Extract the [x, y] coordinate from the center of the cell holding the provided text.  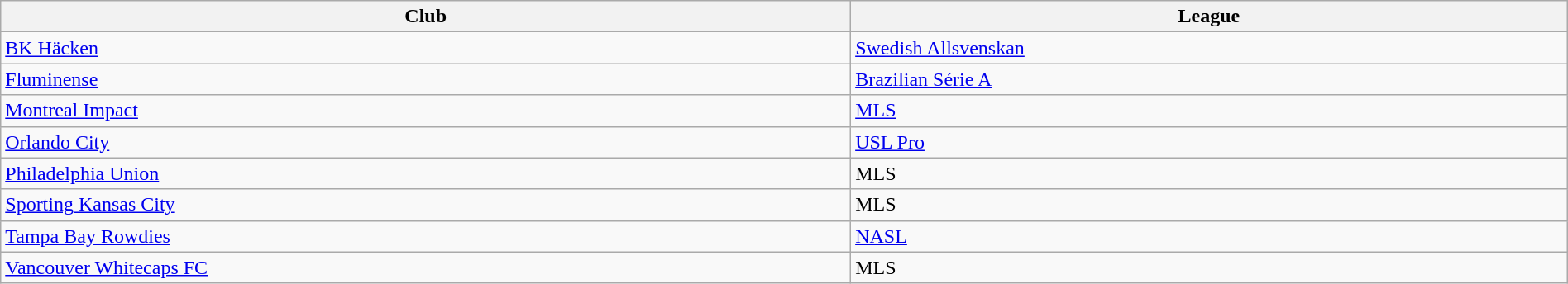
Fluminense [426, 79]
Brazilian Série A [1209, 79]
Tampa Bay Rowdies [426, 236]
NASL [1209, 236]
Philadelphia Union [426, 173]
League [1209, 17]
Swedish Allsvenskan [1209, 48]
Club [426, 17]
Sporting Kansas City [426, 205]
Montreal Impact [426, 111]
Orlando City [426, 142]
USL Pro [1209, 142]
BK Häcken [426, 48]
Vancouver Whitecaps FC [426, 267]
